Extract the (X, Y) coordinate from the center of the cell holding the provided text.  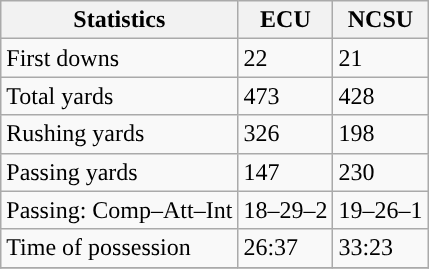
473 (286, 96)
326 (286, 134)
19–26–1 (380, 210)
21 (380, 58)
18–29–2 (286, 210)
198 (380, 134)
22 (286, 58)
230 (380, 172)
Time of possession (120, 248)
Passing: Comp–Att–Int (120, 210)
147 (286, 172)
Passing yards (120, 172)
428 (380, 96)
Statistics (120, 20)
33:23 (380, 248)
NCSU (380, 20)
First downs (120, 58)
ECU (286, 20)
Total yards (120, 96)
26:37 (286, 248)
Rushing yards (120, 134)
